Determine the (X, Y) coordinate at the center of the cell enclosing the given text.  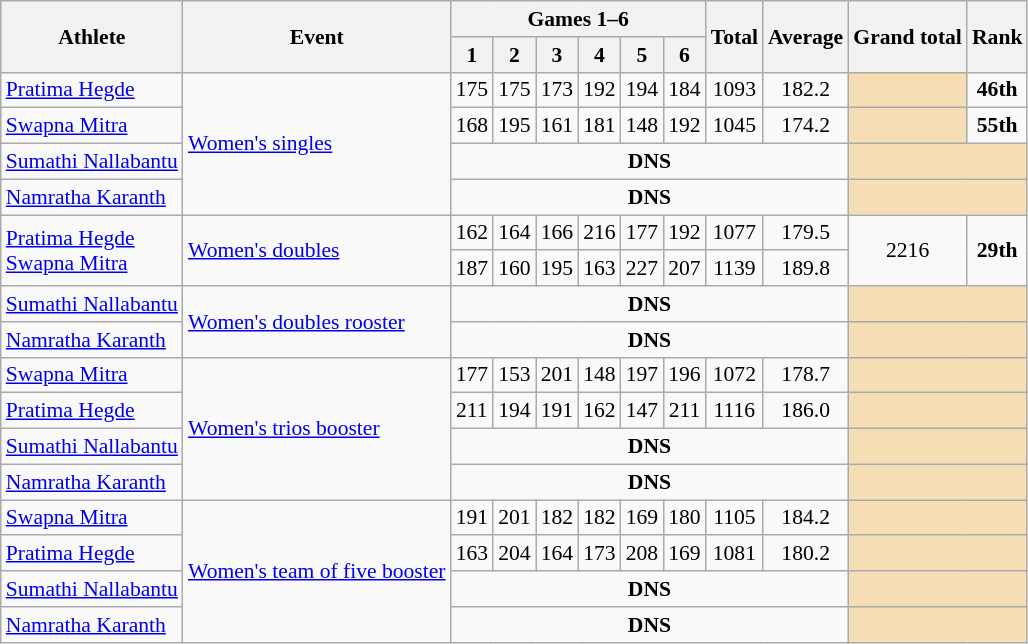
179.5 (806, 233)
Women's doubles rooster (317, 322)
2 (514, 55)
5 (642, 55)
204 (514, 554)
Women's singles (317, 143)
1 (472, 55)
1105 (734, 518)
Total (734, 36)
197 (642, 375)
184 (684, 90)
180.2 (806, 554)
Event (317, 36)
Athlete (92, 36)
1093 (734, 90)
3 (558, 55)
Rank (998, 36)
2216 (908, 250)
196 (684, 375)
Grand total (908, 36)
46th (998, 90)
6 (684, 55)
Pratima HegdeSwapna Mitra (92, 250)
Women's team of five booster (317, 571)
184.2 (806, 518)
4 (600, 55)
166 (558, 233)
1077 (734, 233)
168 (472, 126)
1045 (734, 126)
208 (642, 554)
Women's doubles (317, 250)
Games 1–6 (578, 19)
182.2 (806, 90)
181 (600, 126)
189.8 (806, 269)
160 (514, 269)
187 (472, 269)
55th (998, 126)
153 (514, 375)
Average (806, 36)
1139 (734, 269)
207 (684, 269)
186.0 (806, 411)
29th (998, 250)
178.7 (806, 375)
1116 (734, 411)
Women's trios booster (317, 428)
227 (642, 269)
216 (600, 233)
1072 (734, 375)
1081 (734, 554)
174.2 (806, 126)
180 (684, 518)
147 (642, 411)
161 (558, 126)
